Return (x, y) of the center of cell containing provided text 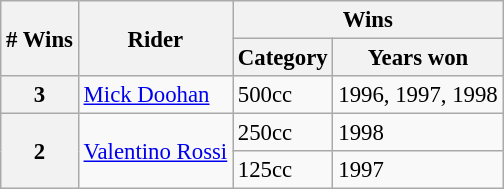
Mick Doohan (155, 95)
# Wins (40, 38)
1998 (418, 133)
Rider (155, 38)
Wins (368, 20)
250cc (283, 133)
1997 (418, 170)
1996, 1997, 1998 (418, 95)
Valentino Rossi (155, 152)
3 (40, 95)
Years won (418, 58)
2 (40, 152)
Category (283, 58)
500cc (283, 95)
125cc (283, 170)
